Provide the (x, y) coordinate of the cell's center where the given text is located.  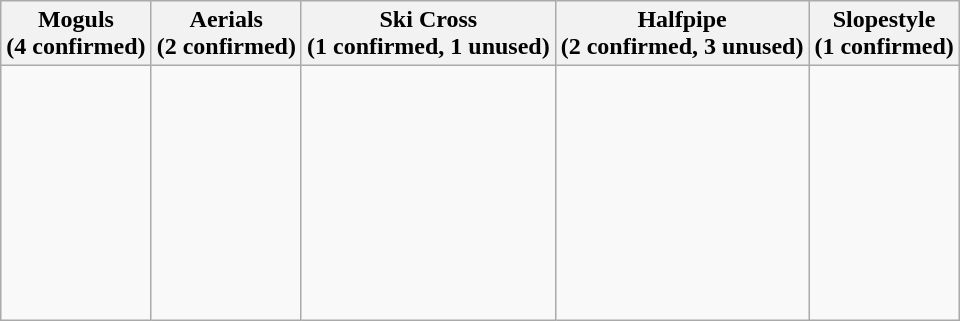
Aerials(2 confirmed) (226, 34)
Moguls(4 confirmed) (76, 34)
Ski Cross(1 confirmed, 1 unused) (428, 34)
Halfpipe(2 confirmed, 3 unused) (682, 34)
Slopestyle(1 confirmed) (884, 34)
